Output the (X, Y) coordinate of the center of the cell containing the given text.  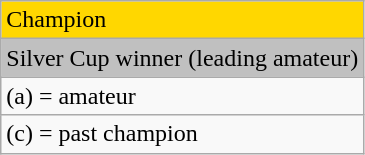
Champion (182, 20)
(a) = amateur (182, 96)
Silver Cup winner (leading amateur) (182, 58)
(c) = past champion (182, 134)
